Pinpoint the cell where the given text exists, returning its (X, Y) midpoint coordinate. 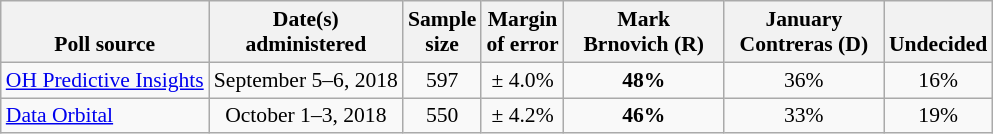
Samplesize (442, 32)
46% (644, 116)
OH Predictive Insights (105, 80)
MarkBrnovich (R) (644, 32)
36% (804, 80)
19% (938, 116)
33% (804, 116)
Marginof error (522, 32)
Data Orbital (105, 116)
Poll source (105, 32)
48% (644, 80)
± 4.2% (522, 116)
JanuaryContreras (D) (804, 32)
Undecided (938, 32)
Date(s)administered (306, 32)
16% (938, 80)
October 1–3, 2018 (306, 116)
550 (442, 116)
± 4.0% (522, 80)
597 (442, 80)
September 5–6, 2018 (306, 80)
